Extract the [x, y] coordinate from the center of the cell holding the provided text.  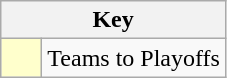
Key [114, 20]
Teams to Playoffs [134, 58]
